Find where the given text appears and provide that cell's center as (X, Y) coordinate. 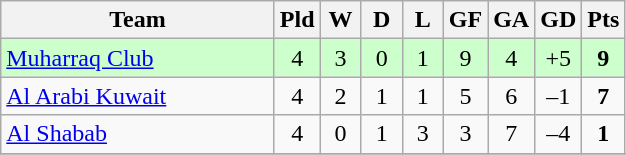
Al Arabi Kuwait (138, 96)
Team (138, 20)
6 (512, 96)
GA (512, 20)
–4 (558, 134)
D (382, 20)
Muharraq Club (138, 58)
+5 (558, 58)
GF (465, 20)
Al Shabab (138, 134)
5 (465, 96)
L (422, 20)
GD (558, 20)
W (340, 20)
Pld (297, 20)
–1 (558, 96)
Pts (604, 20)
2 (340, 96)
